Return (x, y) of the center of cell containing provided text 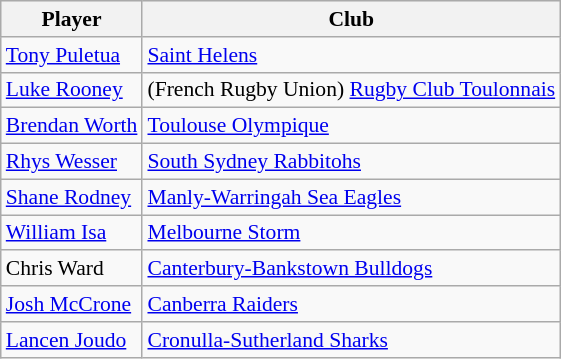
Tony Puletua (72, 55)
(French Rugby Union) Rugby Club Toulonnais (351, 90)
Canterbury-Bankstown Bulldogs (351, 269)
Cronulla-Sutherland Sharks (351, 340)
Player (72, 19)
Lancen Joudo (72, 340)
Brendan Worth (72, 126)
South Sydney Rabbitohs (351, 162)
Club (351, 19)
Saint Helens (351, 55)
Melbourne Storm (351, 233)
Canberra Raiders (351, 304)
Chris Ward (72, 269)
Rhys Wesser (72, 162)
William Isa (72, 233)
Manly-Warringah Sea Eagles (351, 197)
Josh McCrone (72, 304)
Toulouse Olympique (351, 126)
Shane Rodney (72, 197)
Luke Rooney (72, 90)
